Return [X, Y] of the center of cell containing provided text 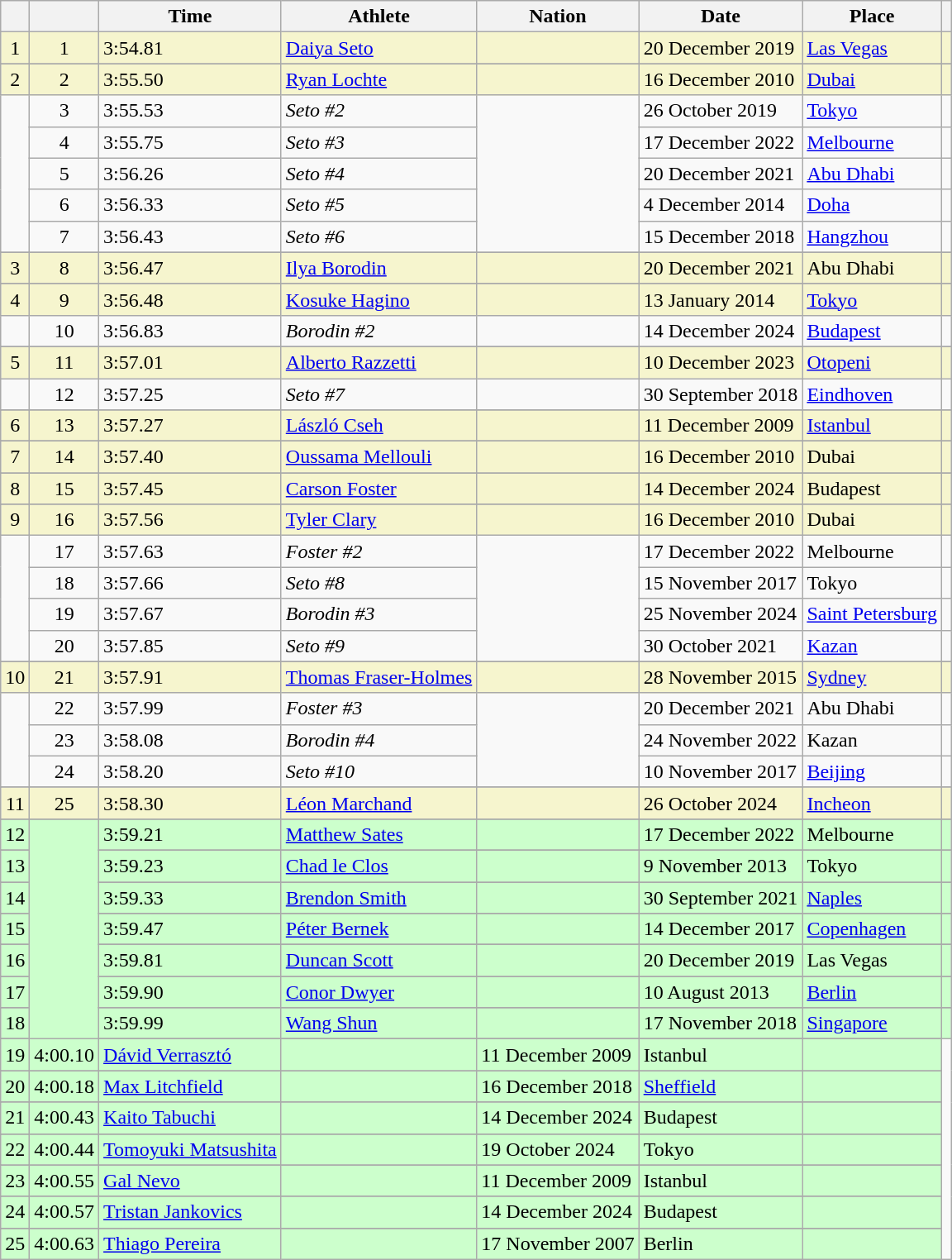
Seto #9 [378, 646]
3:59.99 [190, 1024]
17 November 2007 [558, 1243]
Oussama Mellouli [378, 457]
4:00.18 [64, 1086]
3:54.81 [190, 48]
Otopeni [873, 362]
17 November 2018 [721, 1024]
30 September 2021 [721, 897]
3:56.43 [190, 236]
Hangzhou [873, 236]
3:58.20 [190, 771]
Seto #4 [378, 174]
Dávid Verrasztó [190, 1055]
26 October 2024 [721, 803]
Doha [873, 205]
30 October 2021 [721, 646]
3:59.81 [190, 961]
Foster #2 [378, 551]
14 December 2017 [721, 929]
Kaito Tabuchi [190, 1118]
10 December 2023 [721, 362]
Léon Marchand [378, 803]
19 October 2024 [558, 1149]
13 January 2014 [721, 299]
Kosuke Hagino [378, 299]
25 November 2024 [721, 614]
15 December 2018 [721, 236]
3:59.90 [190, 992]
3:58.08 [190, 740]
4:00.44 [64, 1149]
Wang Shun [378, 1024]
9 November 2013 [721, 866]
3:57.63 [190, 551]
Seto #2 [378, 111]
Seto #5 [378, 205]
Singapore [873, 1024]
3:59.23 [190, 866]
3:57.01 [190, 362]
3:57.45 [190, 489]
Seto #6 [378, 236]
Borodin #4 [378, 740]
4 December 2014 [721, 205]
3:56.47 [190, 268]
3:56.33 [190, 205]
Beijing [873, 771]
László Cseh [378, 426]
Péter Bernek [378, 929]
Borodin #3 [378, 614]
3:56.48 [190, 299]
Seto #3 [378, 142]
Incheon [873, 803]
Ilya Borodin [378, 268]
3:57.66 [190, 583]
10 August 2013 [721, 992]
Eindhoven [873, 394]
Sydney [873, 677]
Date [721, 17]
Gal Nevo [190, 1181]
Borodin #2 [378, 331]
3:57.27 [190, 426]
Max Litchfield [190, 1086]
3:56.26 [190, 174]
Foster #3 [378, 709]
Tomoyuki Matsushita [190, 1149]
24 November 2022 [721, 740]
3:57.25 [190, 394]
3:59.33 [190, 897]
3:58.30 [190, 803]
Seto #8 [378, 583]
Place [873, 17]
26 October 2019 [721, 111]
Copenhagen [873, 929]
15 November 2017 [721, 583]
3:59.21 [190, 834]
4:00.43 [64, 1118]
Seto #10 [378, 771]
Conor Dwyer [378, 992]
Saint Petersburg [873, 614]
Matthew Sates [378, 834]
28 November 2015 [721, 677]
3:57.99 [190, 709]
Carson Foster [378, 489]
Athlete [378, 17]
3:55.50 [190, 79]
Ryan Lochte [378, 79]
Nation [558, 17]
4:00.55 [64, 1181]
16 December 2018 [558, 1086]
3:59.47 [190, 929]
Thiago Pereira [190, 1243]
4:00.10 [64, 1055]
Seto #7 [378, 394]
4:00.63 [64, 1243]
Duncan Scott [378, 961]
3:55.53 [190, 111]
3:56.83 [190, 331]
4:00.57 [64, 1212]
Brendon Smith [378, 897]
10 November 2017 [721, 771]
Time [190, 17]
3:57.67 [190, 614]
Tristan Jankovics [190, 1212]
Tyler Clary [378, 520]
3:57.85 [190, 646]
Naples [873, 897]
30 September 2018 [721, 394]
Thomas Fraser-Holmes [378, 677]
3:55.75 [190, 142]
Daiya Seto [378, 48]
Sheffield [721, 1086]
Chad le Clos [378, 866]
3:57.40 [190, 457]
3:57.91 [190, 677]
3:57.56 [190, 520]
Alberto Razzetti [378, 362]
